Scan for the cell matching the given text and deliver its (X, Y) coordinate at center. 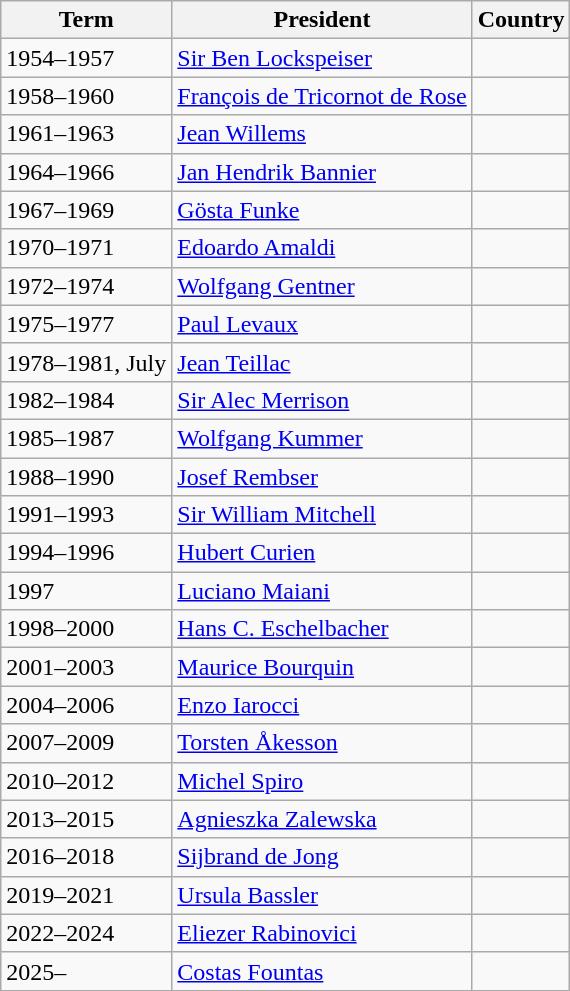
Hans C. Eschelbacher (322, 629)
Eliezer Rabinovici (322, 933)
1961–1963 (86, 134)
Jan Hendrik Bannier (322, 172)
Costas Fountas (322, 971)
1985–1987 (86, 438)
Sir Alec Merrison (322, 400)
2016–2018 (86, 857)
2010–2012 (86, 781)
1988–1990 (86, 477)
1982–1984 (86, 400)
Edoardo Amaldi (322, 248)
Paul Levaux (322, 324)
1970–1971 (86, 248)
1978–1981, July (86, 362)
Sijbrand de Jong (322, 857)
Sir Ben Lockspeiser (322, 58)
1997 (86, 591)
Jean Willems (322, 134)
Country (521, 20)
Wolfgang Kummer (322, 438)
1994–1996 (86, 553)
2001–2003 (86, 667)
Michel Spiro (322, 781)
Jean Teillac (322, 362)
1954–1957 (86, 58)
1958–1960 (86, 96)
2013–2015 (86, 819)
Luciano Maiani (322, 591)
2019–2021 (86, 895)
Term (86, 20)
Maurice Bourquin (322, 667)
Sir William Mitchell (322, 515)
1964–1966 (86, 172)
1967–1969 (86, 210)
Ursula Bassler (322, 895)
President (322, 20)
Hubert Curien (322, 553)
2025– (86, 971)
Josef Rembser (322, 477)
Enzo Iarocci (322, 705)
1975–1977 (86, 324)
2007–2009 (86, 743)
Torsten Åkesson (322, 743)
François de Tricornot de Rose (322, 96)
Wolfgang Gentner (322, 286)
2022–2024 (86, 933)
1998–2000 (86, 629)
1972–1974 (86, 286)
Agnieszka Zalewska (322, 819)
Gösta Funke (322, 210)
1991–1993 (86, 515)
2004–2006 (86, 705)
